Return the (X, Y) coordinate for the center point of the cell that contains the specified text.  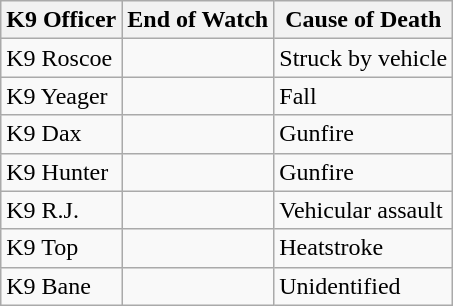
Fall (364, 96)
K9 R.J. (62, 210)
Struck by vehicle (364, 58)
K9 Yeager (62, 96)
K9 Dax (62, 134)
K9 Bane (62, 286)
Heatstroke (364, 248)
Vehicular assault (364, 210)
K9 Top (62, 248)
K9 Officer (62, 20)
K9 Hunter (62, 172)
End of Watch (198, 20)
Unidentified (364, 286)
Cause of Death (364, 20)
K9 Roscoe (62, 58)
